Locate the cell with the specified text and output its (X, Y) center coordinate. 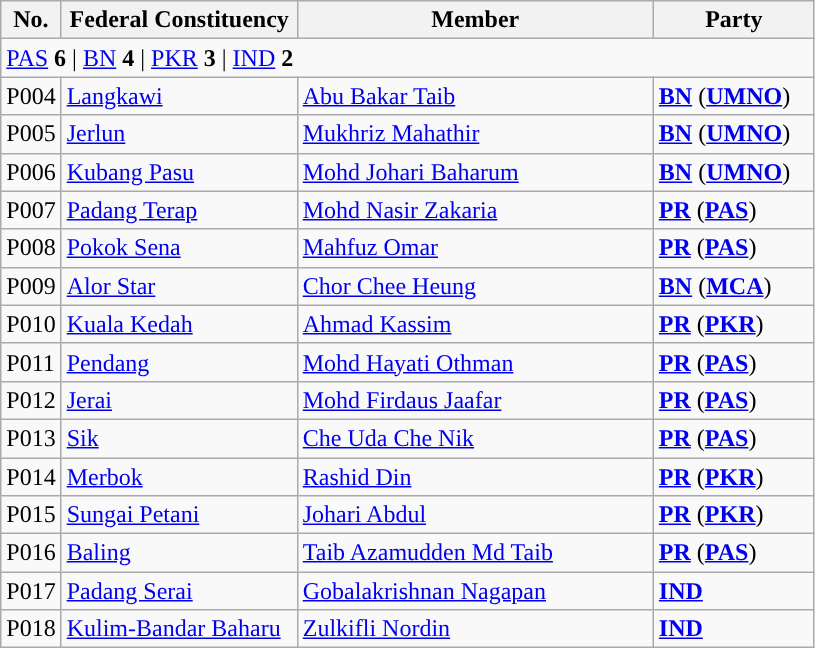
P012 (31, 400)
P015 (31, 515)
P007 (31, 210)
Langkawi (179, 96)
No. (31, 20)
Mohd Johari Baharum (475, 172)
Mukhriz Mahathir (475, 134)
Mahfuz Omar (475, 248)
Kuala Kedah (179, 324)
P010 (31, 324)
Pokok Sena (179, 248)
Padang Terap (179, 210)
P017 (31, 591)
P011 (31, 362)
Padang Serai (179, 591)
P013 (31, 438)
Ahmad Kassim (475, 324)
Alor Star (179, 286)
P008 (31, 248)
P018 (31, 629)
Baling (179, 553)
Mohd Nasir Zakaria (475, 210)
P006 (31, 172)
P004 (31, 96)
Federal Constituency (179, 20)
Che Uda Che Nik (475, 438)
Mohd Firdaus Jaafar (475, 400)
Gobalakrishnan Nagapan (475, 591)
Jerlun (179, 134)
Rashid Din (475, 477)
Sik (179, 438)
BN (MCA) (734, 286)
Mohd Hayati Othman (475, 362)
P009 (31, 286)
Kulim-Bandar Baharu (179, 629)
PAS 6 | BN 4 | PKR 3 | IND 2 (408, 58)
P016 (31, 553)
Party (734, 20)
P005 (31, 134)
Merbok (179, 477)
Member (475, 20)
Kubang Pasu (179, 172)
Pendang (179, 362)
Chor Chee Heung (475, 286)
Sungai Petani (179, 515)
Johari Abdul (475, 515)
P014 (31, 477)
Jerai (179, 400)
Zulkifli Nordin (475, 629)
Abu Bakar Taib (475, 96)
Taib Azamudden Md Taib (475, 553)
